Output the (x, y) coordinate of the center of the cell containing the given text.  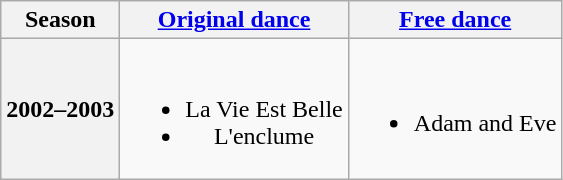
Original dance (234, 20)
Adam and Eve (455, 109)
Free dance (455, 20)
La Vie Est BelleL'enclume (234, 109)
Season (60, 20)
2002–2003 (60, 109)
